Locate the cell with the specified text and output its (x, y) center coordinate. 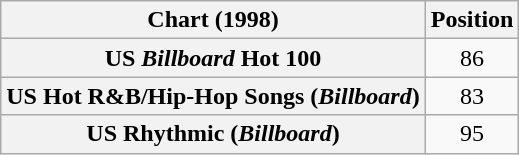
Chart (1998) (213, 20)
83 (472, 96)
86 (472, 58)
US Billboard Hot 100 (213, 58)
95 (472, 134)
Position (472, 20)
US Rhythmic (Billboard) (213, 134)
US Hot R&B/Hip-Hop Songs (Billboard) (213, 96)
